Locate the cell with the specified text and output its (X, Y) center coordinate. 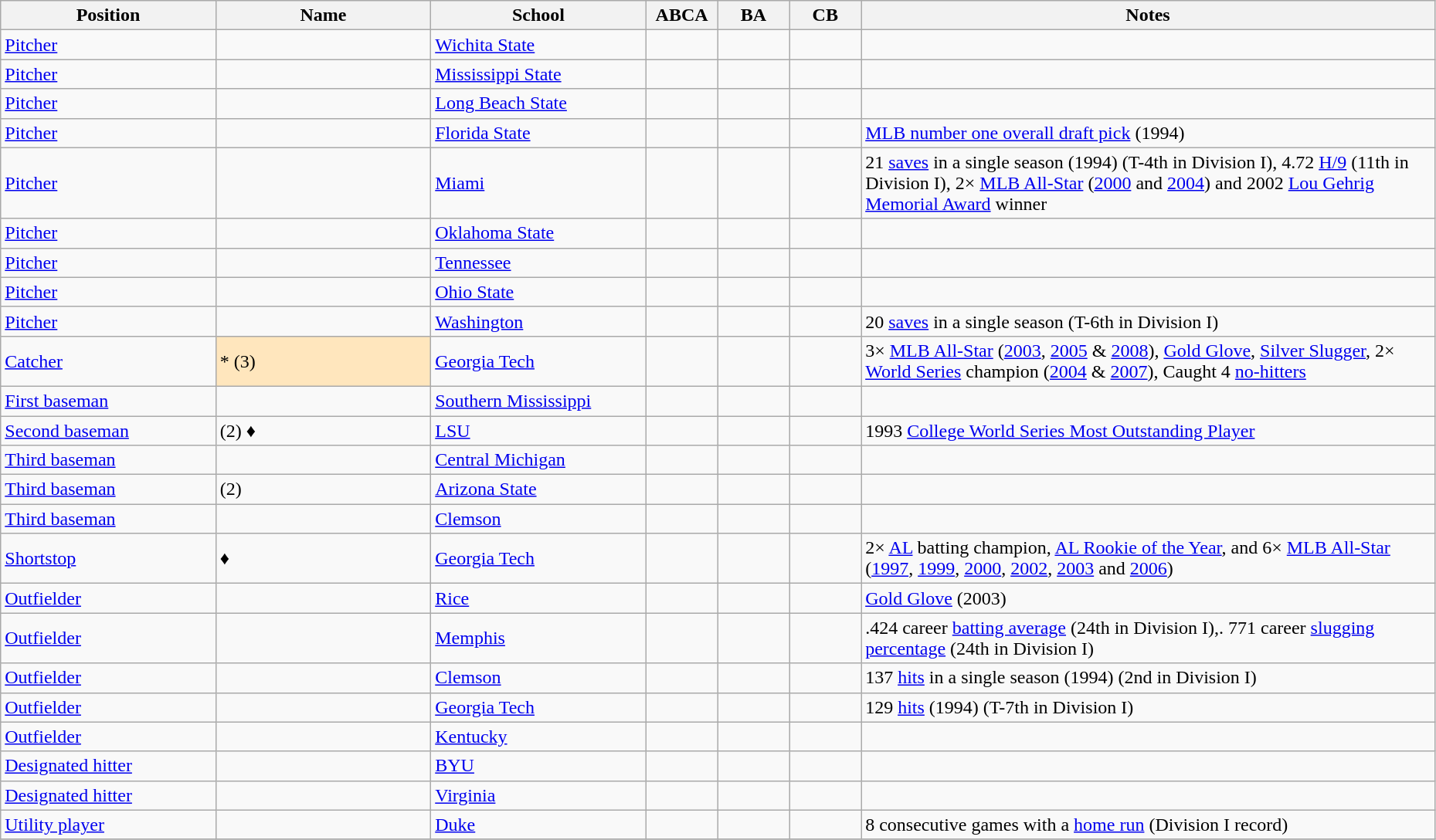
First baseman (108, 401)
Rice (538, 598)
BA (754, 15)
Memphis (538, 638)
Duke (538, 825)
* (3) (323, 361)
(2) (323, 489)
Central Michigan (538, 460)
(2) ♦ (323, 430)
Name (323, 15)
Second baseman (108, 430)
Virginia (538, 795)
Oklahoma State (538, 233)
LSU (538, 430)
Southern Mississippi (538, 401)
1993 College World Series Most Outstanding Player (1148, 430)
Position (108, 15)
Catcher (108, 361)
129 hits (1994) (T-7th in Division I) (1148, 707)
Mississippi State (538, 74)
.424 career batting average (24th in Division I),. 771 career slugging percentage (24th in Division I) (1148, 638)
♦ (323, 559)
Shortstop (108, 559)
Gold Glove (2003) (1148, 598)
BYU (538, 766)
8 consecutive games with a home run (Division I record) (1148, 825)
Miami (538, 183)
137 hits in a single season (1994) (2nd in Division I) (1148, 678)
2× AL batting champion, AL Rookie of the Year, and 6× MLB All-Star (1997, 1999, 2000, 2002, 2003 and 2006) (1148, 559)
MLB number one overall draft pick (1994) (1148, 133)
Tennessee (538, 262)
Wichita State (538, 45)
20 saves in a single season (T-6th in Division I) (1148, 321)
CB (825, 15)
Notes (1148, 15)
Long Beach State (538, 103)
3× MLB All-Star (2003, 2005 & 2008), Gold Glove, Silver Slugger, 2× World Series champion (2004 & 2007), Caught 4 no-hitters (1148, 361)
Utility player (108, 825)
School (538, 15)
Florida State (538, 133)
ABCA (681, 15)
Washington (538, 321)
Kentucky (538, 737)
Ohio State (538, 292)
Arizona State (538, 489)
